Identify which cell holds the provided text, then report its [X, Y] central coordinate. 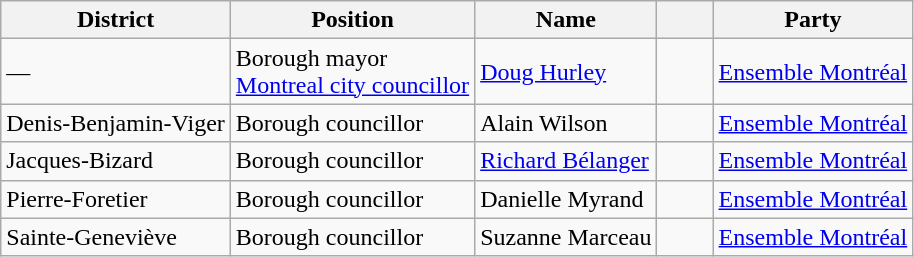
Suzanne Marceau [566, 237]
Jacques-Bizard [116, 161]
Doug Hurley [566, 72]
Pierre-Foretier [116, 199]
Danielle Myrand [566, 199]
Borough mayorMontreal city councillor [352, 72]
Party [813, 20]
District [116, 20]
Position [352, 20]
Richard Bélanger [566, 161]
Name [566, 20]
Sainte-Geneviève [116, 237]
— [116, 72]
Alain Wilson [566, 123]
Denis-Benjamin-Viger [116, 123]
